Find where the given text appears and provide that cell's center as (X, Y) coordinate. 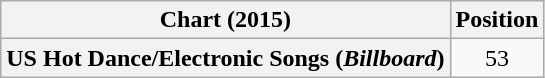
Position (497, 20)
Chart (2015) (226, 20)
US Hot Dance/Electronic Songs (Billboard) (226, 58)
53 (497, 58)
